For the text-containing cell, return its midpoint in [x, y] coordinate format. 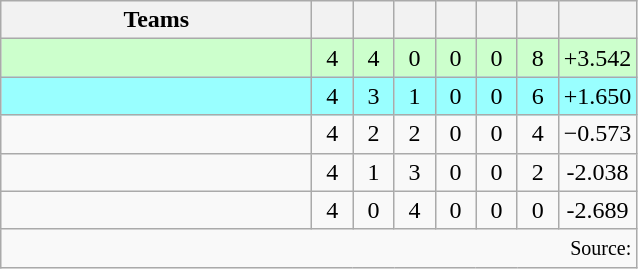
+3.542 [598, 58]
6 [538, 96]
-2.689 [598, 210]
8 [538, 58]
Source: [319, 248]
Teams [156, 20]
+1.650 [598, 96]
-2.038 [598, 172]
−0.573 [598, 134]
